Output the [x, y] coordinate of the center of the cell containing the given text.  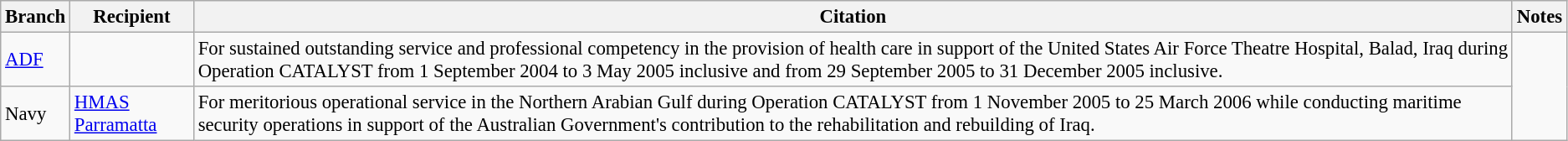
Recipient [132, 17]
Notes [1540, 17]
Branch [35, 17]
Navy [35, 114]
HMAS Parramatta [132, 114]
Citation [853, 17]
ADF [35, 60]
